Provide the (x, y) coordinate of the cell's center where the given text is located.  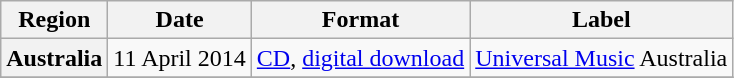
Universal Music Australia (602, 58)
Format (360, 20)
Australia (54, 58)
Region (54, 20)
Date (180, 20)
11 April 2014 (180, 58)
CD, digital download (360, 58)
Label (602, 20)
